Scan for the cell matching the given text and deliver its [x, y] coordinate at center. 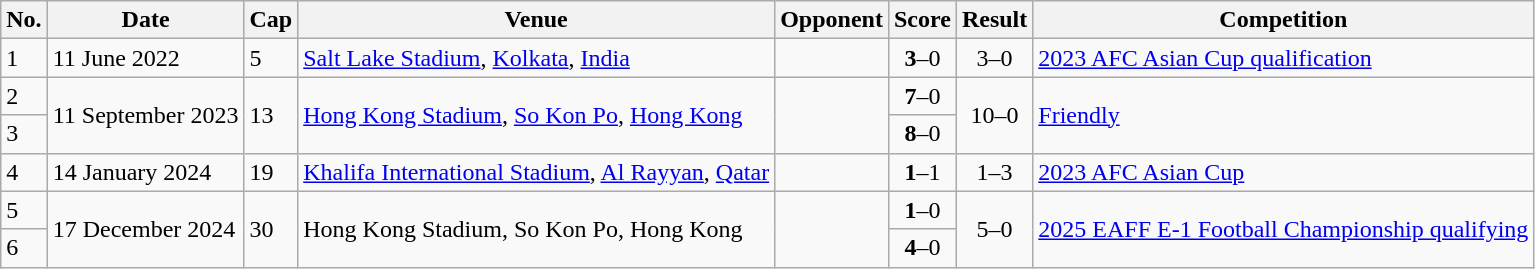
11 September 2023 [146, 115]
3 [24, 134]
1–3 [994, 172]
10–0 [994, 115]
Khalifa International Stadium, Al Rayyan, Qatar [536, 172]
2025 EAFF E-1 Football Championship qualifying [1284, 229]
19 [271, 172]
4 [24, 172]
Venue [536, 20]
4–0 [922, 248]
11 June 2022 [146, 58]
17 December 2024 [146, 229]
Opponent [832, 20]
2023 AFC Asian Cup [1284, 172]
Cap [271, 20]
30 [271, 229]
No. [24, 20]
1–0 [922, 210]
6 [24, 248]
8–0 [922, 134]
14 January 2024 [146, 172]
5–0 [994, 229]
2 [24, 96]
7–0 [922, 96]
Competition [1284, 20]
Date [146, 20]
Score [922, 20]
Result [994, 20]
1 [24, 58]
Salt Lake Stadium, Kolkata, India [536, 58]
1–1 [922, 172]
Friendly [1284, 115]
13 [271, 115]
2023 AFC Asian Cup qualification [1284, 58]
